Detect which cell encompasses the target text, then output its [X, Y] center coordinate. 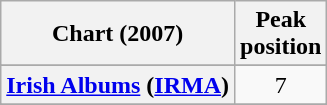
7 [281, 85]
Chart (2007) [118, 34]
Irish Albums (IRMA) [118, 85]
Peakposition [281, 34]
